Return the [X, Y] coordinate for the center point of the cell that contains the specified text.  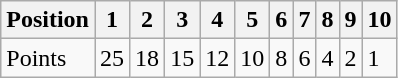
25 [112, 58]
18 [148, 58]
Points [48, 58]
15 [182, 58]
Position [48, 20]
3 [182, 20]
7 [304, 20]
5 [252, 20]
9 [350, 20]
12 [218, 58]
